Identify which cell holds the provided text, then report its [x, y] central coordinate. 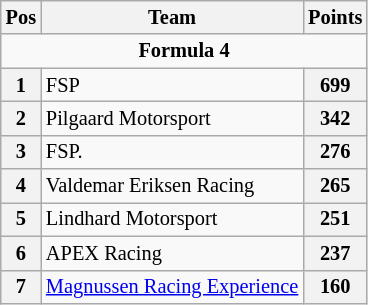
Points [335, 17]
FSP. [172, 152]
4 [21, 186]
2 [21, 118]
Pilgaard Motorsport [172, 118]
Formula 4 [184, 51]
276 [335, 152]
Pos [21, 17]
6 [21, 253]
Lindhard Motorsport [172, 219]
Team [172, 17]
FSP [172, 85]
Valdemar Eriksen Racing [172, 186]
342 [335, 118]
3 [21, 152]
7 [21, 287]
237 [335, 253]
699 [335, 85]
265 [335, 186]
5 [21, 219]
APEX Racing [172, 253]
251 [335, 219]
Magnussen Racing Experience [172, 287]
1 [21, 85]
160 [335, 287]
